Locate the cell with the specified text and output its (x, y) center coordinate. 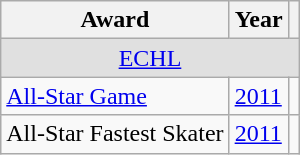
Year (258, 20)
All-Star Fastest Skater (115, 134)
ECHL (150, 58)
All-Star Game (115, 96)
Award (115, 20)
